Find where the given text appears and provide that cell's center as [X, Y] coordinate. 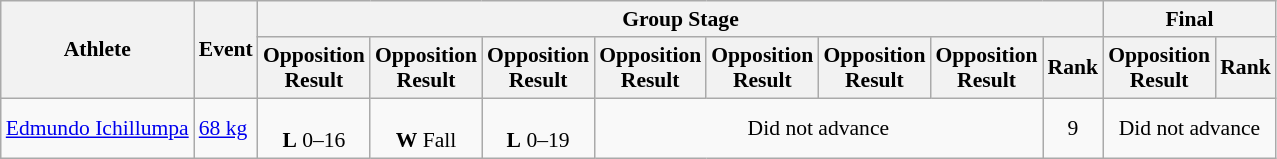
W Fall [426, 128]
Athlete [98, 50]
Event [226, 50]
Final [1190, 19]
L 0–19 [538, 128]
Edmundo Ichillumpa [98, 128]
Group Stage [680, 19]
L 0–16 [314, 128]
9 [1074, 128]
68 kg [226, 128]
